Provide the [X, Y] coordinate of the cell's center where the given text is located.  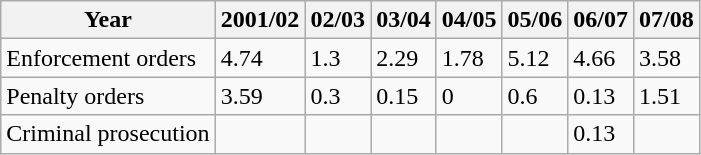
1.51 [667, 96]
07/08 [667, 20]
0.6 [535, 96]
3.58 [667, 58]
04/05 [469, 20]
1.78 [469, 58]
1.3 [338, 58]
Penalty orders [108, 96]
05/06 [535, 20]
4.74 [260, 58]
Enforcement orders [108, 58]
02/03 [338, 20]
0.3 [338, 96]
Criminal prosecution [108, 134]
03/04 [404, 20]
Year [108, 20]
3.59 [260, 96]
2001/02 [260, 20]
5.12 [535, 58]
06/07 [601, 20]
0 [469, 96]
4.66 [601, 58]
0.15 [404, 96]
2.29 [404, 58]
